Search for the cell housing the specified text and yield its [X, Y] center coordinate. 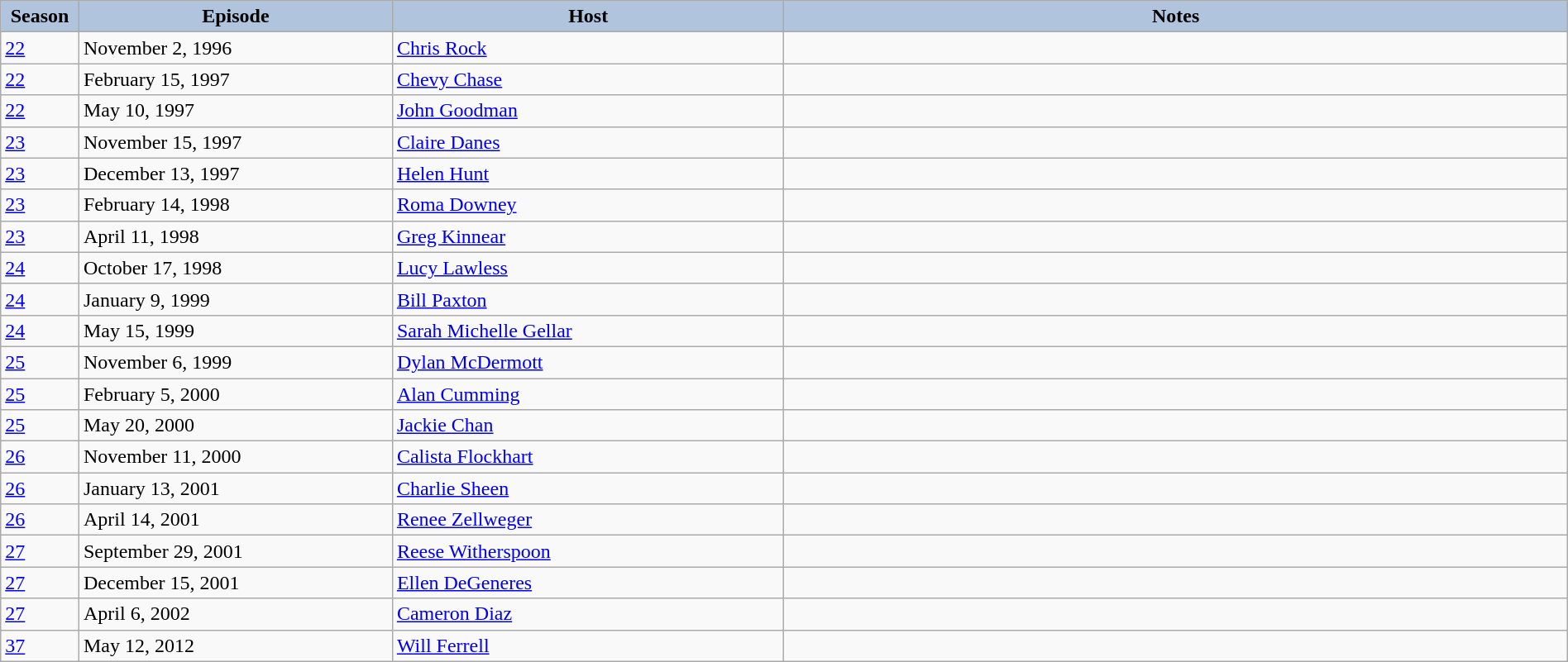
May 10, 1997 [235, 111]
April 11, 1998 [235, 236]
November 15, 1997 [235, 142]
January 13, 2001 [235, 488]
Calista Flockhart [588, 457]
Renee Zellweger [588, 520]
February 14, 1998 [235, 205]
December 13, 1997 [235, 174]
Roma Downey [588, 205]
Claire Danes [588, 142]
November 2, 1996 [235, 48]
Sarah Michelle Gellar [588, 331]
May 12, 2012 [235, 645]
John Goodman [588, 111]
Helen Hunt [588, 174]
Host [588, 17]
37 [40, 645]
Ellen DeGeneres [588, 583]
February 5, 2000 [235, 394]
Bill Paxton [588, 299]
Jackie Chan [588, 426]
December 15, 2001 [235, 583]
April 6, 2002 [235, 614]
Greg Kinnear [588, 236]
Notes [1176, 17]
October 17, 1998 [235, 268]
Alan Cumming [588, 394]
Charlie Sheen [588, 488]
Chevy Chase [588, 79]
Reese Witherspoon [588, 551]
Chris Rock [588, 48]
April 14, 2001 [235, 520]
Episode [235, 17]
Cameron Diaz [588, 614]
Lucy Lawless [588, 268]
May 20, 2000 [235, 426]
Will Ferrell [588, 645]
November 11, 2000 [235, 457]
February 15, 1997 [235, 79]
September 29, 2001 [235, 551]
May 15, 1999 [235, 331]
Dylan McDermott [588, 362]
November 6, 1999 [235, 362]
Season [40, 17]
January 9, 1999 [235, 299]
